Extract the (X, Y) coordinate from the center of the cell holding the provided text.  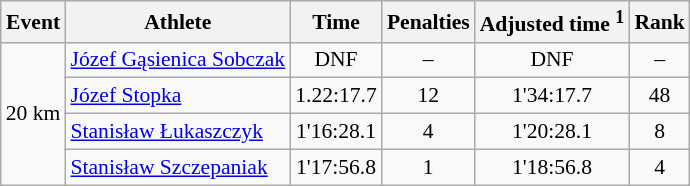
Rank (660, 22)
8 (660, 132)
Stanisław Łukaszczyk (178, 132)
1'17:56.8 (336, 167)
1'18:56.8 (552, 167)
20 km (34, 113)
48 (660, 96)
Time (336, 22)
Athlete (178, 22)
1'16:28.1 (336, 132)
1'34:17.7 (552, 96)
Józef Gąsienica Sobczak (178, 60)
1 (428, 167)
Penalties (428, 22)
1'20:28.1 (552, 132)
1.22:17.7 (336, 96)
12 (428, 96)
Adjusted time 1 (552, 22)
Event (34, 22)
Stanisław Szczepaniak (178, 167)
Józef Stopka (178, 96)
